Extract the [x, y] coordinate from the center of the cell holding the provided text.  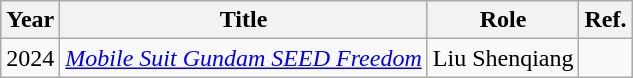
Ref. [606, 20]
Title [244, 20]
Mobile Suit Gundam SEED Freedom [244, 58]
Liu Shenqiang [503, 58]
2024 [30, 58]
Role [503, 20]
Year [30, 20]
